Output the (X, Y) coordinate of the center of the cell containing the given text.  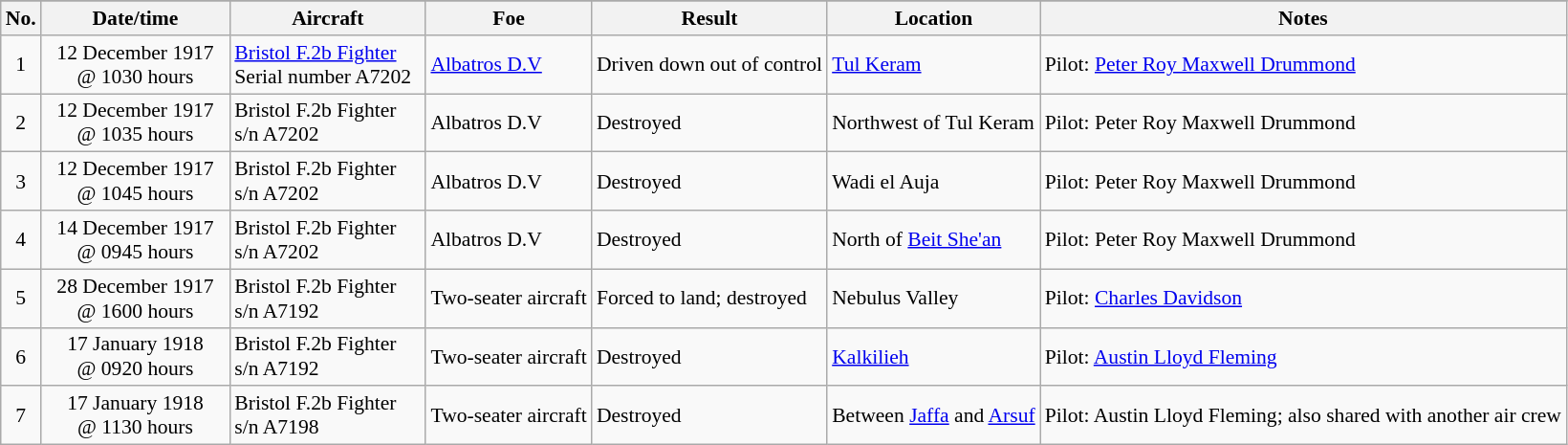
1 (21, 65)
Driven down out of control (709, 65)
17 January 1918@ 1130 hours (136, 415)
12 December 1917@ 1045 hours (136, 182)
12 December 1917@ 1030 hours (136, 65)
17 January 1918@ 0920 hours (136, 356)
Wadi el Auja (933, 182)
Between Jaffa and Arsuf (933, 415)
2 (21, 122)
7 (21, 415)
3 (21, 182)
Aircraft (327, 18)
Pilot: Charles Davidson (1303, 299)
4 (21, 239)
28 December 1917@ 1600 hours (136, 299)
5 (21, 299)
Foe (509, 18)
Northwest of Tul Keram (933, 122)
Bristol F.2b FighterSerial number A7202 (327, 65)
Location (933, 18)
North of Beit She'an (933, 239)
Nebulus Valley (933, 299)
Kalkilieh (933, 356)
Result (709, 18)
6 (21, 356)
Pilot: Austin Lloyd Fleming (1303, 356)
No. (21, 18)
Date/time (136, 18)
Tul Keram (933, 65)
12 December 1917@ 1035 hours (136, 122)
Notes (1303, 18)
Bristol F.2b Fighters/n A7198 (327, 415)
Pilot: Austin Lloyd Fleming; also shared with another air crew (1303, 415)
14 December 1917@ 0945 hours (136, 239)
Forced to land; destroyed (709, 299)
